Capture the cell that displays the provided text and extract its (X, Y) central coordinate. 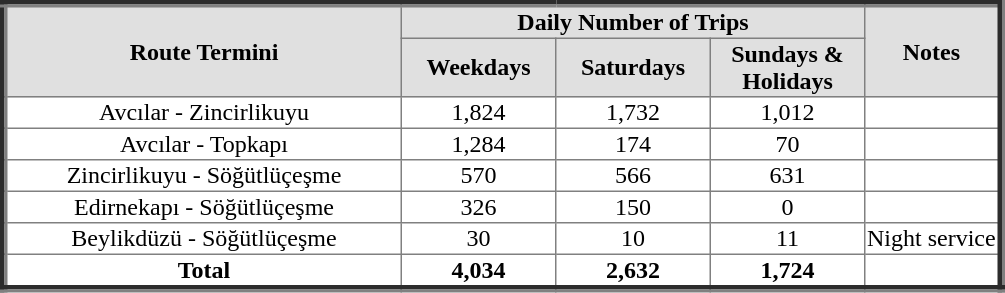
Edirnekapı - Söğütlüçeşme (203, 207)
Total (203, 271)
150 (633, 207)
Zincirlikuyu - Söğütlüçeşme (203, 176)
Avcılar - Topkapı (203, 144)
631 (787, 176)
Saturdays (633, 67)
Beylikdüzü - Söğütlüçeşme (203, 239)
566 (633, 176)
Daily Number of Trips (633, 21)
1,284 (478, 144)
4,034 (478, 271)
1,732 (633, 113)
0 (787, 207)
30 (478, 239)
Route Termini (203, 50)
70 (787, 144)
326 (478, 207)
174 (633, 144)
Night service (933, 239)
570 (478, 176)
1,824 (478, 113)
2,632 (633, 271)
Sundays & Holidays (787, 67)
1,012 (787, 113)
11 (787, 239)
Avcılar - Zincirlikuyu (203, 113)
10 (633, 239)
Notes (933, 50)
Weekdays (478, 67)
1,724 (787, 271)
